Extract the [X, Y] coordinate from the center of the cell holding the provided text.  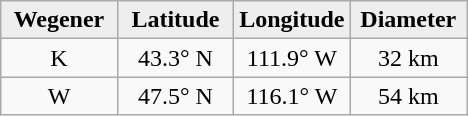
K [59, 58]
54 km [408, 96]
32 km [408, 58]
Latitude [175, 20]
Longitude [292, 20]
111.9° W [292, 58]
W [59, 96]
Wegener [59, 20]
43.3° N [175, 58]
47.5° N [175, 96]
Diameter [408, 20]
116.1° W [292, 96]
